Provide the (x, y) coordinate of the cell's center where the given text is located.  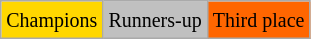
Third place (258, 20)
Champions (52, 20)
Runners-up (155, 20)
